Scan for the cell matching the given text and deliver its [x, y] coordinate at center. 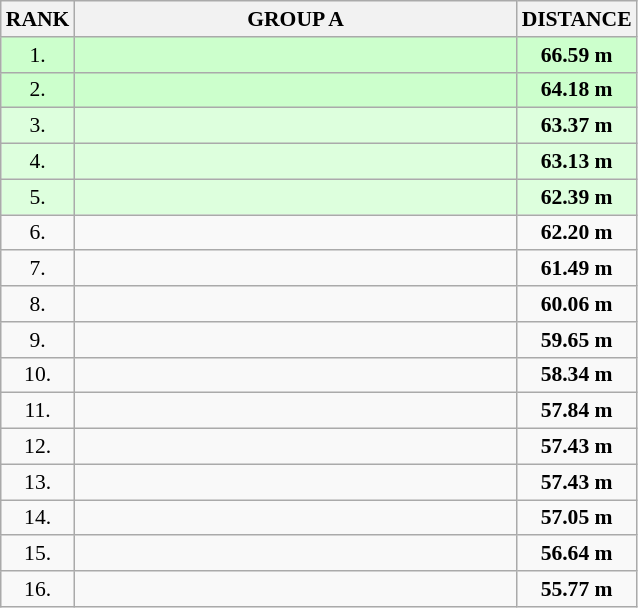
59.65 m [577, 340]
15. [38, 554]
8. [38, 304]
RANK [38, 19]
11. [38, 411]
3. [38, 126]
66.59 m [577, 55]
9. [38, 340]
4. [38, 162]
62.39 m [577, 197]
63.37 m [577, 126]
63.13 m [577, 162]
7. [38, 269]
6. [38, 233]
10. [38, 375]
2. [38, 90]
GROUP A [295, 19]
60.06 m [577, 304]
13. [38, 482]
57.84 m [577, 411]
5. [38, 197]
64.18 m [577, 90]
57.05 m [577, 518]
58.34 m [577, 375]
56.64 m [577, 554]
DISTANCE [577, 19]
62.20 m [577, 233]
14. [38, 518]
16. [38, 589]
12. [38, 447]
55.77 m [577, 589]
1. [38, 55]
61.49 m [577, 269]
